Locate the cell with the specified text and output its (X, Y) center coordinate. 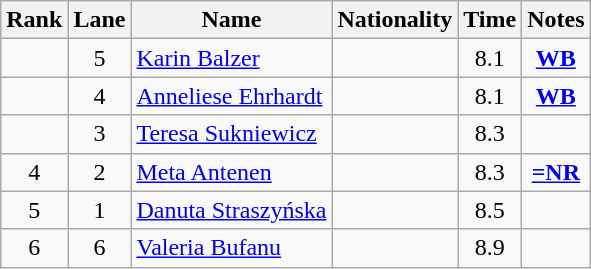
8.5 (490, 210)
Meta Antenen (232, 172)
3 (100, 134)
Time (490, 20)
Danuta Straszyńska (232, 210)
8.9 (490, 248)
Karin Balzer (232, 58)
Lane (100, 20)
Valeria Bufanu (232, 248)
Nationality (395, 20)
Notes (556, 20)
2 (100, 172)
=NR (556, 172)
Teresa Sukniewicz (232, 134)
1 (100, 210)
Rank (34, 20)
Anneliese Ehrhardt (232, 96)
Name (232, 20)
